Locate the cell with the specified text and output its [x, y] center coordinate. 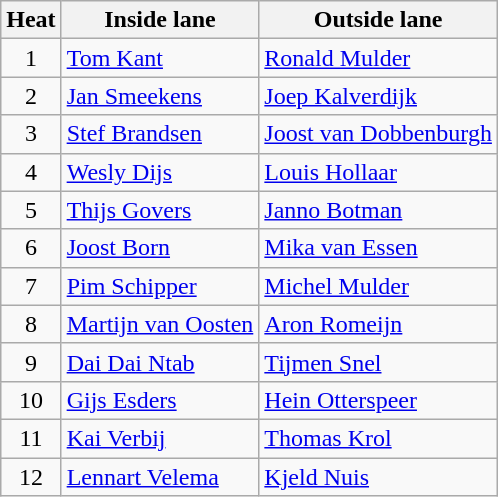
Michel Mulder [378, 286]
Joost van Dobbenburgh [378, 134]
Lennart Velema [160, 477]
2 [31, 96]
Kjeld Nuis [378, 477]
Wesly Dijs [160, 172]
8 [31, 324]
11 [31, 438]
10 [31, 400]
Heat [31, 20]
12 [31, 477]
Dai Dai Ntab [160, 362]
Jan Smeekens [160, 96]
Pim Schipper [160, 286]
Gijs Esders [160, 400]
6 [31, 248]
3 [31, 134]
Hein Otterspeer [378, 400]
Janno Botman [378, 210]
Kai Verbij [160, 438]
5 [31, 210]
Tom Kant [160, 58]
4 [31, 172]
Joost Born [160, 248]
7 [31, 286]
Thomas Krol [378, 438]
Tijmen Snel [378, 362]
Louis Hollaar [378, 172]
Mika van Essen [378, 248]
9 [31, 362]
Thijs Govers [160, 210]
Inside lane [160, 20]
Aron Romeijn [378, 324]
Martijn van Oosten [160, 324]
Outside lane [378, 20]
Joep Kalverdijk [378, 96]
Stef Brandsen [160, 134]
Ronald Mulder [378, 58]
1 [31, 58]
